Locate the cell with the specified text and output its (X, Y) center coordinate. 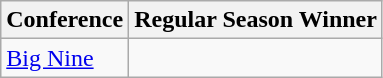
Big Nine (65, 58)
Conference (65, 20)
Regular Season Winner (256, 20)
